Find where the given text appears and provide that cell's center as (X, Y) coordinate. 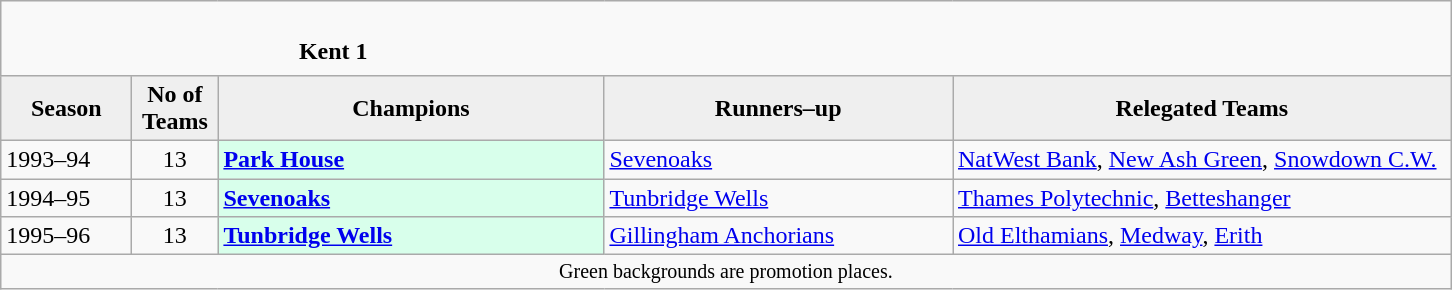
Green backgrounds are promotion places. (726, 272)
Gillingham Anchorians (778, 236)
Champions (411, 108)
Season (66, 108)
Old Elthamians, Medway, Erith (1202, 236)
1994–95 (66, 197)
Thames Polytechnic, Betteshanger (1202, 197)
No of Teams (175, 108)
1995–96 (66, 236)
1993–94 (66, 159)
Park House (411, 159)
Runners–up (778, 108)
Relegated Teams (1202, 108)
NatWest Bank, New Ash Green, Snowdown C.W. (1202, 159)
